Return the [X, Y] coordinate for the center point of the cell that contains the specified text.  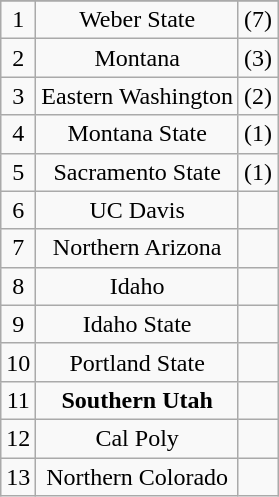
(7) [258, 20]
UC Davis [138, 210]
7 [18, 248]
Idaho State [138, 324]
Portland State [138, 362]
Northern Arizona [138, 248]
Eastern Washington [138, 96]
3 [18, 96]
Southern Utah [138, 400]
Montana State [138, 134]
9 [18, 324]
(3) [258, 58]
Montana [138, 58]
5 [18, 172]
Cal Poly [138, 438]
13 [18, 477]
Sacramento State [138, 172]
Weber State [138, 20]
Northern Colorado [138, 477]
1 [18, 20]
11 [18, 400]
8 [18, 286]
10 [18, 362]
(2) [258, 96]
Idaho [138, 286]
6 [18, 210]
2 [18, 58]
12 [18, 438]
4 [18, 134]
